Provide the (X, Y) coordinate of the cell's center where the given text is located.  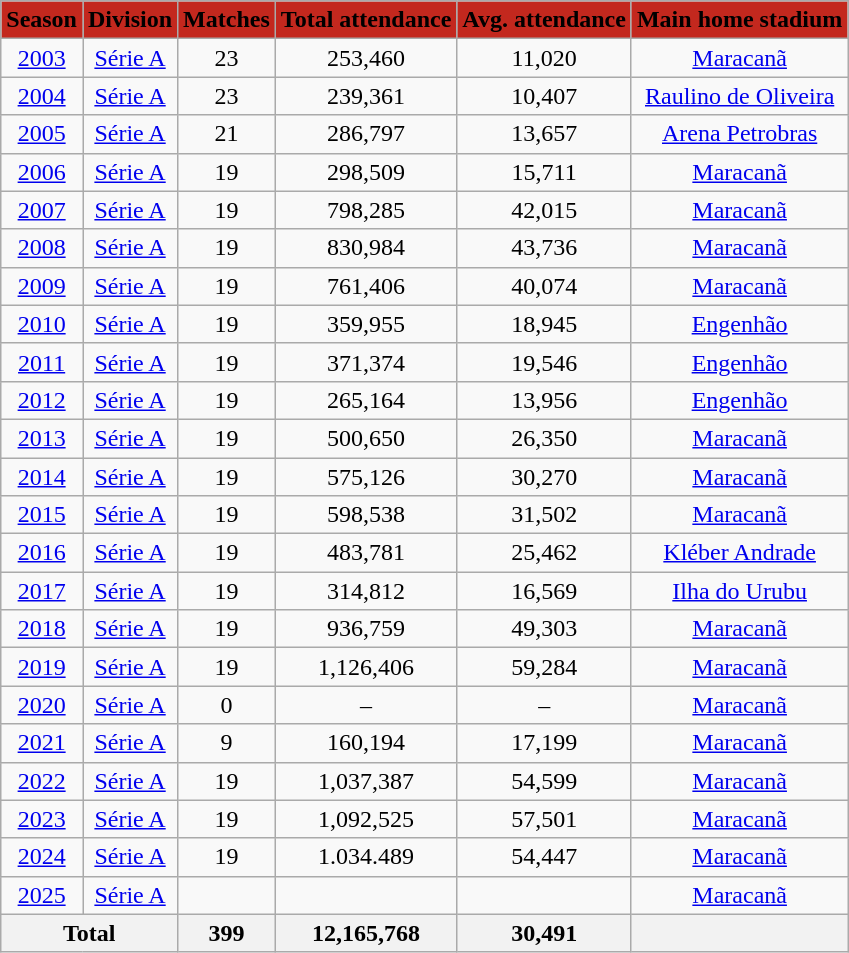
2005 (42, 134)
Matches (227, 20)
160,194 (366, 743)
286,797 (366, 134)
359,955 (366, 324)
500,650 (366, 438)
57,501 (544, 819)
1,092,525 (366, 819)
2011 (42, 362)
Total attendance (366, 20)
2021 (42, 743)
0 (227, 705)
40,074 (544, 286)
298,509 (366, 172)
1,037,387 (366, 781)
Raulino de Oliveira (739, 96)
2008 (42, 248)
11,020 (544, 58)
31,502 (544, 515)
265,164 (366, 400)
598,538 (366, 515)
13,657 (544, 134)
30,491 (544, 933)
2010 (42, 324)
Kléber Andrade (739, 553)
2020 (42, 705)
Ilha do Urubu (739, 591)
15,711 (544, 172)
371,374 (366, 362)
936,759 (366, 629)
2024 (42, 857)
2013 (42, 438)
2014 (42, 477)
10,407 (544, 96)
30,270 (544, 477)
2019 (42, 667)
13,956 (544, 400)
2022 (42, 781)
2009 (42, 286)
2015 (42, 515)
2004 (42, 96)
1.034.489 (366, 857)
54,599 (544, 781)
483,781 (366, 553)
239,361 (366, 96)
18,945 (544, 324)
2025 (42, 895)
Division (130, 20)
253,460 (366, 58)
17,199 (544, 743)
43,736 (544, 248)
2023 (42, 819)
42,015 (544, 210)
16,569 (544, 591)
798,285 (366, 210)
2016 (42, 553)
575,126 (366, 477)
Arena Petrobras (739, 134)
2017 (42, 591)
1,126,406 (366, 667)
830,984 (366, 248)
59,284 (544, 667)
9 (227, 743)
Avg. attendance (544, 20)
Total (90, 933)
26,350 (544, 438)
2007 (42, 210)
49,303 (544, 629)
2012 (42, 400)
2018 (42, 629)
19,546 (544, 362)
25,462 (544, 553)
21 (227, 134)
2003 (42, 58)
2006 (42, 172)
314,812 (366, 591)
761,406 (366, 286)
54,447 (544, 857)
12,165,768 (366, 933)
399 (227, 933)
Season (42, 20)
Main home stadium (739, 20)
